Return the [X, Y] coordinate for the center point of the cell that contains the specified text.  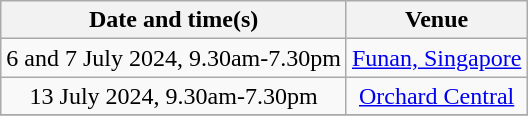
Date and time(s) [174, 20]
Orchard Central [436, 96]
13 July 2024, 9.30am-7.30pm [174, 96]
Venue [436, 20]
Funan, Singapore [436, 58]
6 and 7 July 2024, 9.30am-7.30pm [174, 58]
